Extract the [x, y] coordinate from the center of the cell holding the provided text.  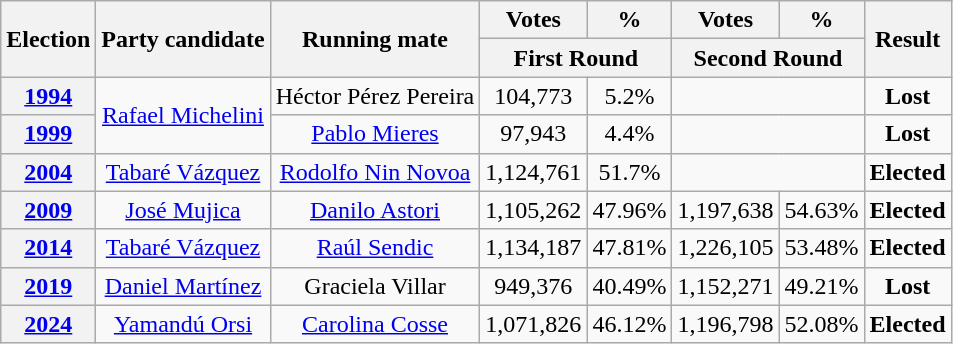
1,152,271 [726, 286]
949,376 [534, 286]
1999 [48, 134]
Rafael Michelini [183, 115]
Carolina Cosse [375, 324]
Pablo Mieres [375, 134]
1,071,826 [534, 324]
2014 [48, 248]
104,773 [534, 96]
47.81% [630, 248]
5.2% [630, 96]
Party candidate [183, 39]
2004 [48, 172]
1,105,262 [534, 210]
46.12% [630, 324]
Graciela Villar [375, 286]
1,134,187 [534, 248]
1994 [48, 96]
2024 [48, 324]
Danilo Astori [375, 210]
1,196,798 [726, 324]
4.4% [630, 134]
First Round [576, 58]
José Mujica [183, 210]
2019 [48, 286]
47.96% [630, 210]
Result [908, 39]
Héctor Pérez Pereira [375, 96]
Election [48, 39]
49.21% [822, 286]
97,943 [534, 134]
Running mate [375, 39]
51.7% [630, 172]
Yamandú Orsi [183, 324]
Rodolfo Nin Novoa [375, 172]
53.48% [822, 248]
1,226,105 [726, 248]
52.08% [822, 324]
54.63% [822, 210]
2009 [48, 210]
40.49% [630, 286]
1,197,638 [726, 210]
Second Round [768, 58]
Raúl Sendic [375, 248]
Daniel Martínez [183, 286]
1,124,761 [534, 172]
